Identify which cell holds the provided text, then report its (x, y) central coordinate. 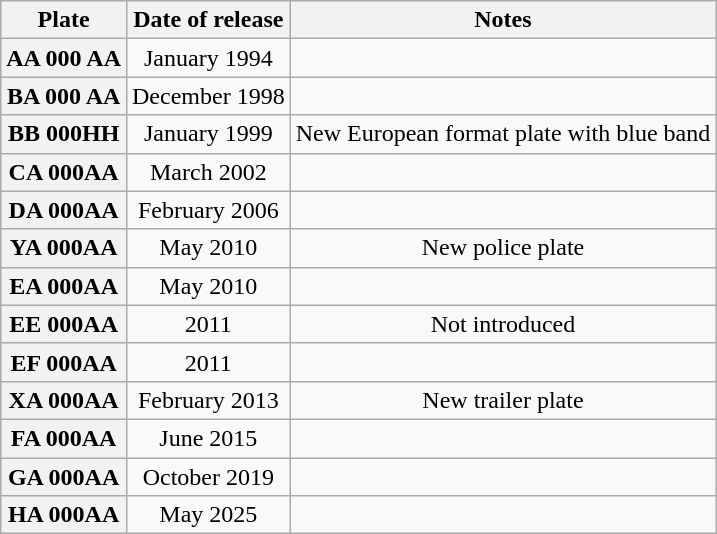
HA 000AA (64, 515)
EE 000AA (64, 324)
March 2002 (208, 172)
CA 000AA (64, 172)
May 2025 (208, 515)
Notes (503, 20)
February 2013 (208, 400)
Not introduced (503, 324)
EA 000AA (64, 286)
XA 000AA (64, 400)
January 1994 (208, 58)
January 1999 (208, 134)
BA 000 AA (64, 96)
EF 000AA (64, 362)
DA 000AA (64, 210)
Date of release (208, 20)
October 2019 (208, 477)
Plate (64, 20)
New European format plate with blue band (503, 134)
FA 000AA (64, 438)
GA 000AA (64, 477)
New police plate (503, 248)
December 1998 (208, 96)
YA 000AA (64, 248)
New trailer plate (503, 400)
AA 000 AA (64, 58)
BB 000HH (64, 134)
February 2006 (208, 210)
June 2015 (208, 438)
